Determine the [x, y] coordinate at the center of the cell enclosing the given text.  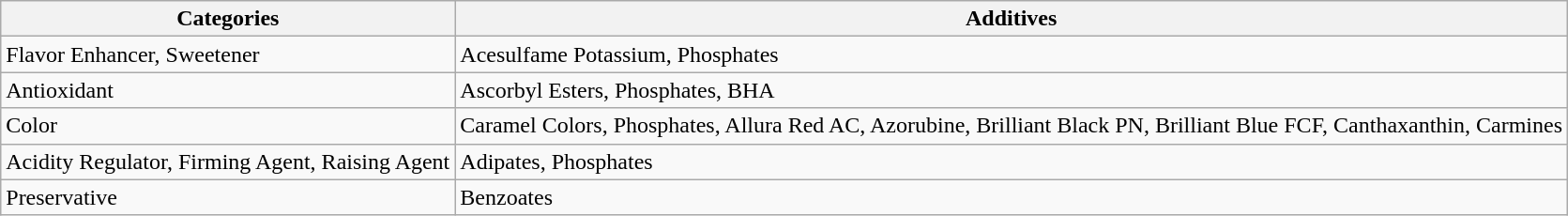
Benzoates [1012, 197]
Ascorbyl Esters, Phosphates, BHA [1012, 90]
Antioxidant [228, 90]
Categories [228, 19]
Color [228, 126]
Acidity Regulator, Firming Agent, Raising Agent [228, 162]
Adipates, Phosphates [1012, 162]
Flavor Enhancer, Sweetener [228, 54]
Preservative [228, 197]
Additives [1012, 19]
Caramel Colors, Phosphates, Allura Red AC, Azorubine, Brilliant Black PN, Brilliant Blue FCF, Canthaxanthin, Carmines [1012, 126]
Acesulfame Potassium, Phosphates [1012, 54]
